Extract the [x, y] coordinate from the center of the cell holding the provided text.  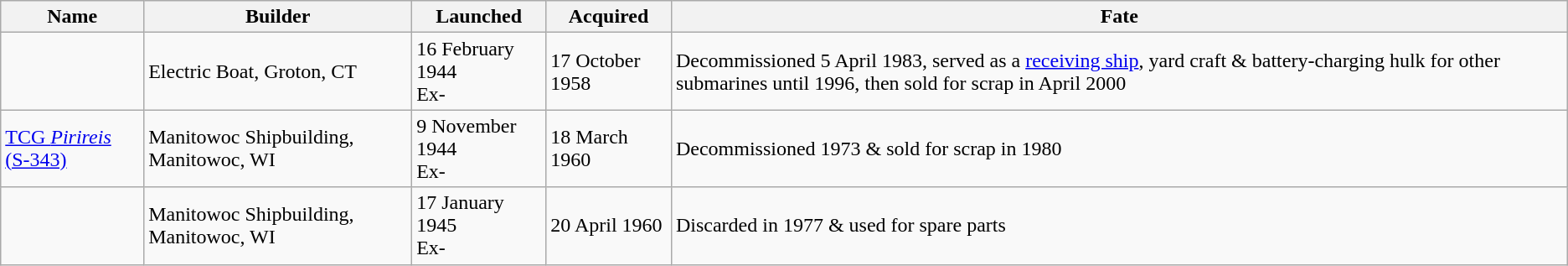
Launched [479, 17]
TCG Pirireis (S-343) [72, 149]
Builder [278, 17]
16 February 1944Ex- [479, 71]
20 April 1960 [609, 226]
Name [72, 17]
18 March 1960 [609, 149]
Decommissioned 1973 & sold for scrap in 1980 [1119, 149]
9 November 1944 Ex- [479, 149]
17 October 1958 [609, 71]
17 January 1945Ex- [479, 226]
Discarded in 1977 & used for spare parts [1119, 226]
Fate [1119, 17]
Acquired [609, 17]
Electric Boat, Groton, CT [278, 71]
